Capture the cell that displays the provided text and extract its (x, y) central coordinate. 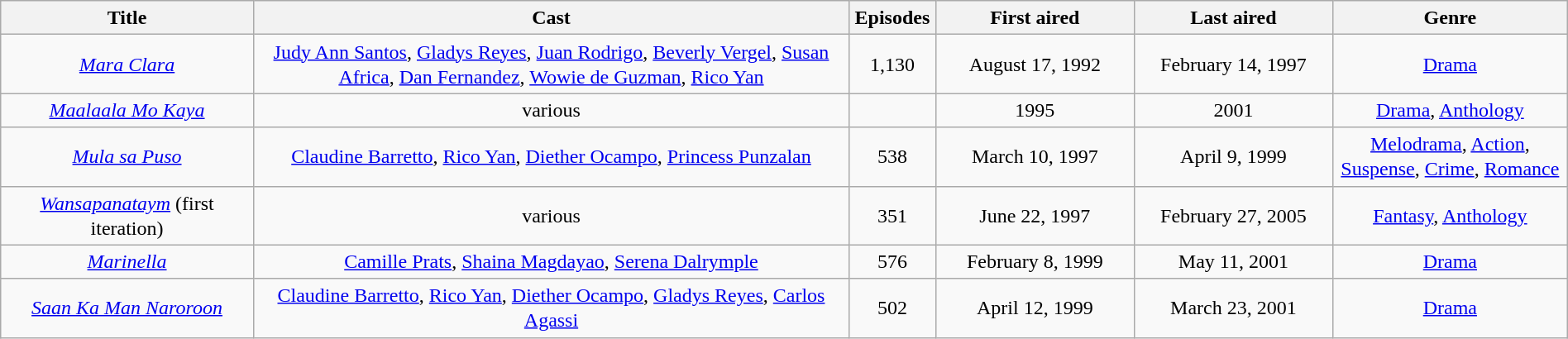
Marinella (127, 261)
June 22, 1997 (1035, 215)
Mula sa Puso (127, 157)
March 10, 1997 (1035, 157)
Maalaala Mo Kaya (127, 111)
1,130 (893, 64)
576 (893, 261)
Claudine Barretto, Rico Yan, Diether Ocampo, Gladys Reyes, Carlos Agassi (551, 308)
February 27, 2005 (1233, 215)
Genre (1450, 18)
Drama, Anthology (1450, 111)
Mara Clara (127, 64)
Wansapanataym (first iteration) (127, 215)
Cast (551, 18)
Last aired (1233, 18)
Fantasy, Anthology (1450, 215)
1995 (1035, 111)
2001 (1233, 111)
Melodrama, Action, Suspense, Crime, Romance (1450, 157)
Claudine Barretto, Rico Yan, Diether Ocampo, Princess Punzalan (551, 157)
March 23, 2001 (1233, 308)
Judy Ann Santos, Gladys Reyes, Juan Rodrigo, Beverly Vergel, Susan Africa, Dan Fernandez, Wowie de Guzman, Rico Yan (551, 64)
First aired (1035, 18)
Title (127, 18)
February 8, 1999 (1035, 261)
August 17, 1992 (1035, 64)
351 (893, 215)
May 11, 2001 (1233, 261)
538 (893, 157)
Episodes (893, 18)
Camille Prats, Shaina Magdayao, Serena Dalrymple (551, 261)
April 9, 1999 (1233, 157)
April 12, 1999 (1035, 308)
Saan Ka Man Naroroon (127, 308)
502 (893, 308)
February 14, 1997 (1233, 64)
